Return the (x, y) coordinate for the center point of the cell that contains the specified text.  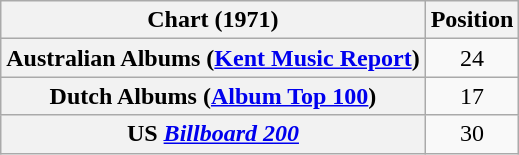
17 (472, 96)
US Billboard 200 (213, 134)
Australian Albums (Kent Music Report) (213, 58)
24 (472, 58)
Position (472, 20)
30 (472, 134)
Chart (1971) (213, 20)
Dutch Albums (Album Top 100) (213, 96)
